From the cell containing the given text, extract its center point as (x, y) coordinate. 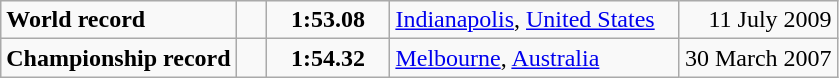
1:54.32 (328, 58)
Melbourne, Australia (535, 58)
World record (118, 20)
Indianapolis, United States (535, 20)
11 July 2009 (758, 20)
1:53.08 (328, 20)
30 March 2007 (758, 58)
Championship record (118, 58)
